Output the [X, Y] coordinate of the center of the cell containing the given text.  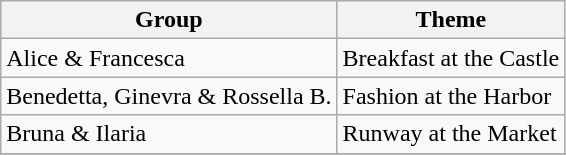
Alice & Francesca [169, 58]
Fashion at the Harbor [451, 96]
Theme [451, 20]
Breakfast at the Castle [451, 58]
Group [169, 20]
Bruna & Ilaria [169, 134]
Benedetta, Ginevra & Rossella B. [169, 96]
Runway at the Market [451, 134]
